Return the (X, Y) coordinate for the center point of the cell that contains the specified text.  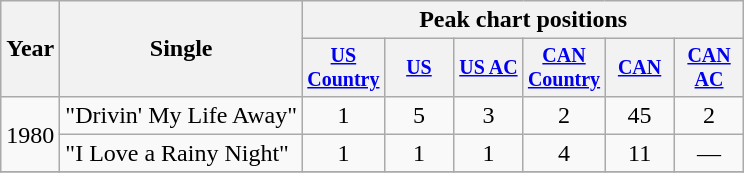
1980 (30, 134)
US (418, 68)
CAN Country (564, 68)
45 (640, 115)
Single (182, 49)
US AC (488, 68)
US Country (344, 68)
Peak chart positions (524, 20)
5 (418, 115)
4 (564, 153)
11 (640, 153)
"Drivin' My Life Away" (182, 115)
Year (30, 49)
CAN AC (708, 68)
"I Love a Rainy Night" (182, 153)
— (708, 153)
CAN (640, 68)
3 (488, 115)
